Return the (x, y) coordinate for the center point of the cell that contains the specified text.  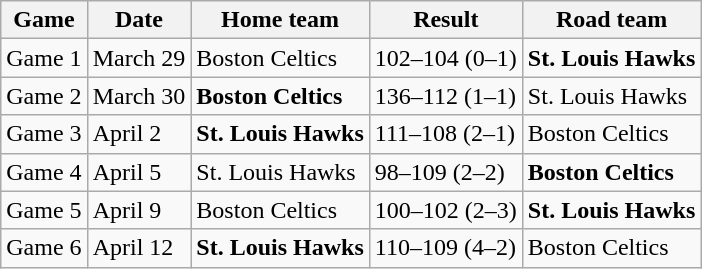
April 12 (139, 248)
Game 2 (44, 96)
March 29 (139, 58)
Home team (280, 20)
Road team (611, 20)
March 30 (139, 96)
Game 4 (44, 172)
Game 5 (44, 210)
Game 1 (44, 58)
136–112 (1–1) (446, 96)
Game 6 (44, 248)
111–108 (2–1) (446, 134)
100–102 (2–3) (446, 210)
Result (446, 20)
Date (139, 20)
98–109 (2–2) (446, 172)
April 9 (139, 210)
April 2 (139, 134)
102–104 (0–1) (446, 58)
110–109 (4–2) (446, 248)
April 5 (139, 172)
Game 3 (44, 134)
Game (44, 20)
